Pinpoint the cell where the given text exists, returning its (X, Y) midpoint coordinate. 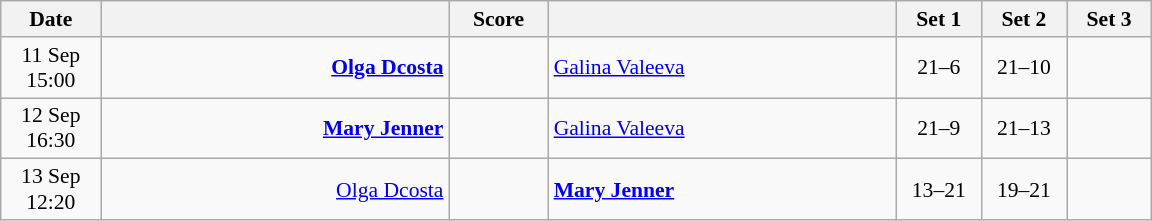
Set 3 (1108, 19)
Set 1 (938, 19)
21–13 (1024, 128)
13 Sep12:20 (51, 190)
12 Sep16:30 (51, 128)
Set 2 (1024, 19)
Score (498, 19)
11 Sep15:00 (51, 68)
13–21 (938, 190)
21–6 (938, 68)
Date (51, 19)
19–21 (1024, 190)
21–10 (1024, 68)
21–9 (938, 128)
